Scan for the cell matching the given text and deliver its (X, Y) coordinate at center. 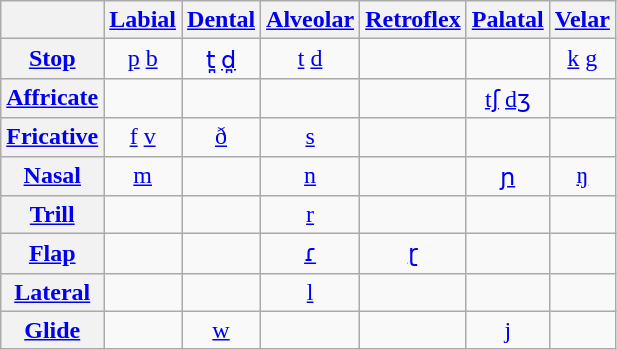
l (310, 292)
k g (582, 59)
Glide (52, 330)
Trill (52, 215)
ð (222, 137)
t d (310, 59)
Lateral (52, 292)
Dental (222, 20)
tʃ dʒ (508, 98)
Affricate (52, 98)
s (310, 137)
p b (143, 59)
Alveolar (310, 20)
Retroflex (414, 20)
Flap (52, 254)
w (222, 330)
j (508, 330)
m (143, 176)
Stop (52, 59)
r (310, 215)
Labial (143, 20)
Palatal (508, 20)
Nasal (52, 176)
ŋ (582, 176)
ɾ (310, 254)
ɽ (414, 254)
f v (143, 137)
Velar (582, 20)
n (310, 176)
Fricative (52, 137)
ɲ (508, 176)
t̪ d̪ (222, 59)
